Determine the [X, Y] coordinate at the center of the cell enclosing the given text.  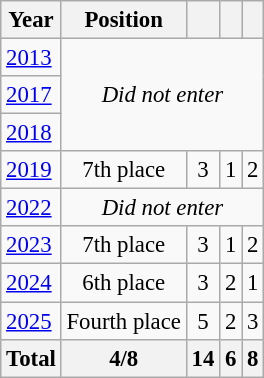
14 [202, 358]
2024 [31, 283]
2025 [31, 321]
2022 [31, 208]
2013 [31, 58]
6 [231, 358]
2017 [31, 95]
2019 [31, 170]
Total [31, 358]
2018 [31, 133]
Year [31, 20]
2023 [31, 245]
8 [253, 358]
4/8 [124, 358]
Position [124, 20]
5 [202, 321]
Fourth place [124, 321]
6th place [124, 283]
